Output the (x, y) coordinate of the center of the cell containing the given text.  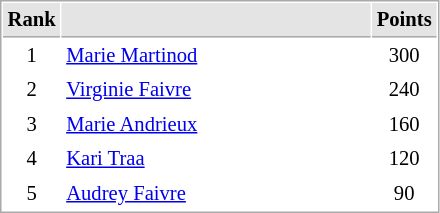
Kari Traa (216, 158)
5 (32, 194)
Marie Andrieux (216, 124)
Rank (32, 20)
Points (404, 20)
Virginie Faivre (216, 90)
160 (404, 124)
Marie Martinod (216, 56)
Audrey Faivre (216, 194)
3 (32, 124)
2 (32, 90)
90 (404, 194)
4 (32, 158)
1 (32, 56)
240 (404, 90)
120 (404, 158)
300 (404, 56)
